Return the [X, Y] coordinate for the center point of the cell that contains the specified text.  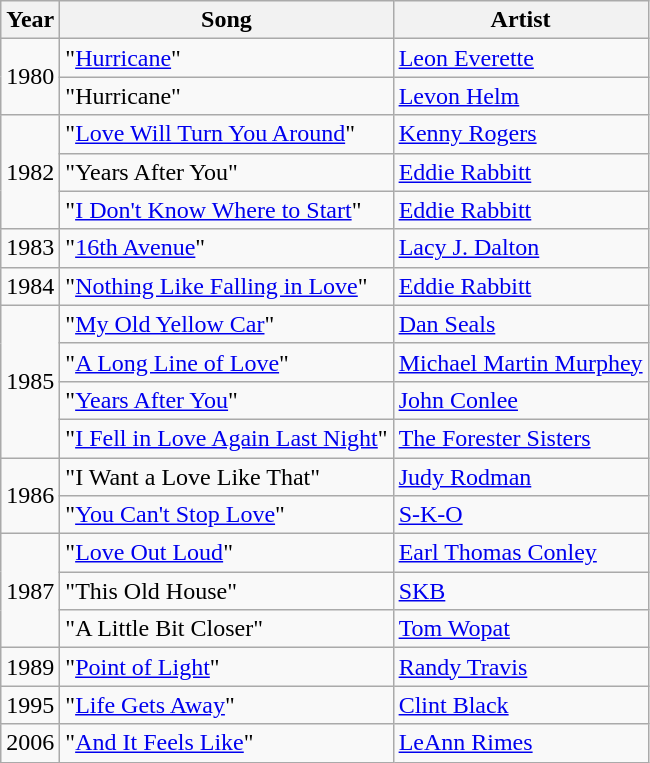
1987 [30, 591]
"A Little Bit Closer" [226, 629]
"This Old House" [226, 591]
1986 [30, 496]
Lacy J. Dalton [520, 248]
"I Fell in Love Again Last Night" [226, 438]
Michael Martin Murphey [520, 362]
SKB [520, 591]
Judy Rodman [520, 477]
Kenny Rogers [520, 134]
John Conlee [520, 400]
Randy Travis [520, 667]
"Nothing Like Falling in Love" [226, 286]
Tom Wopat [520, 629]
"I Want a Love Like That" [226, 477]
1995 [30, 705]
Clint Black [520, 705]
"You Can't Stop Love" [226, 515]
"Life Gets Away" [226, 705]
Earl Thomas Conley [520, 553]
1983 [30, 248]
1980 [30, 77]
1989 [30, 667]
"Point of Light" [226, 667]
1982 [30, 172]
"Love Will Turn You Around" [226, 134]
Leon Everette [520, 58]
The Forester Sisters [520, 438]
"Love Out Loud" [226, 553]
Artist [520, 20]
Dan Seals [520, 324]
Song [226, 20]
LeAnn Rimes [520, 743]
1985 [30, 381]
"A Long Line of Love" [226, 362]
2006 [30, 743]
"And It Feels Like" [226, 743]
"I Don't Know Where to Start" [226, 210]
Levon Helm [520, 96]
"16th Avenue" [226, 248]
"My Old Yellow Car" [226, 324]
S-K-O [520, 515]
Year [30, 20]
1984 [30, 286]
